Determine the (x, y) coordinate at the center of the cell enclosing the given text.  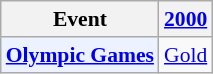
2000 (186, 19)
Olympic Games (80, 55)
Event (80, 19)
Gold (186, 55)
